From the cell containing the given text, extract its center point as [X, Y] coordinate. 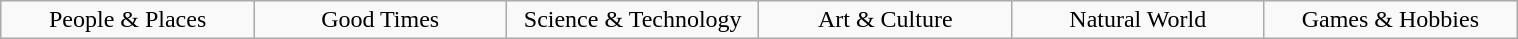
Games & Hobbies [1390, 20]
People & Places [128, 20]
Natural World [1138, 20]
Art & Culture [886, 20]
Good Times [380, 20]
Science & Technology [632, 20]
